Detect which cell encompasses the target text, then output its [X, Y] center coordinate. 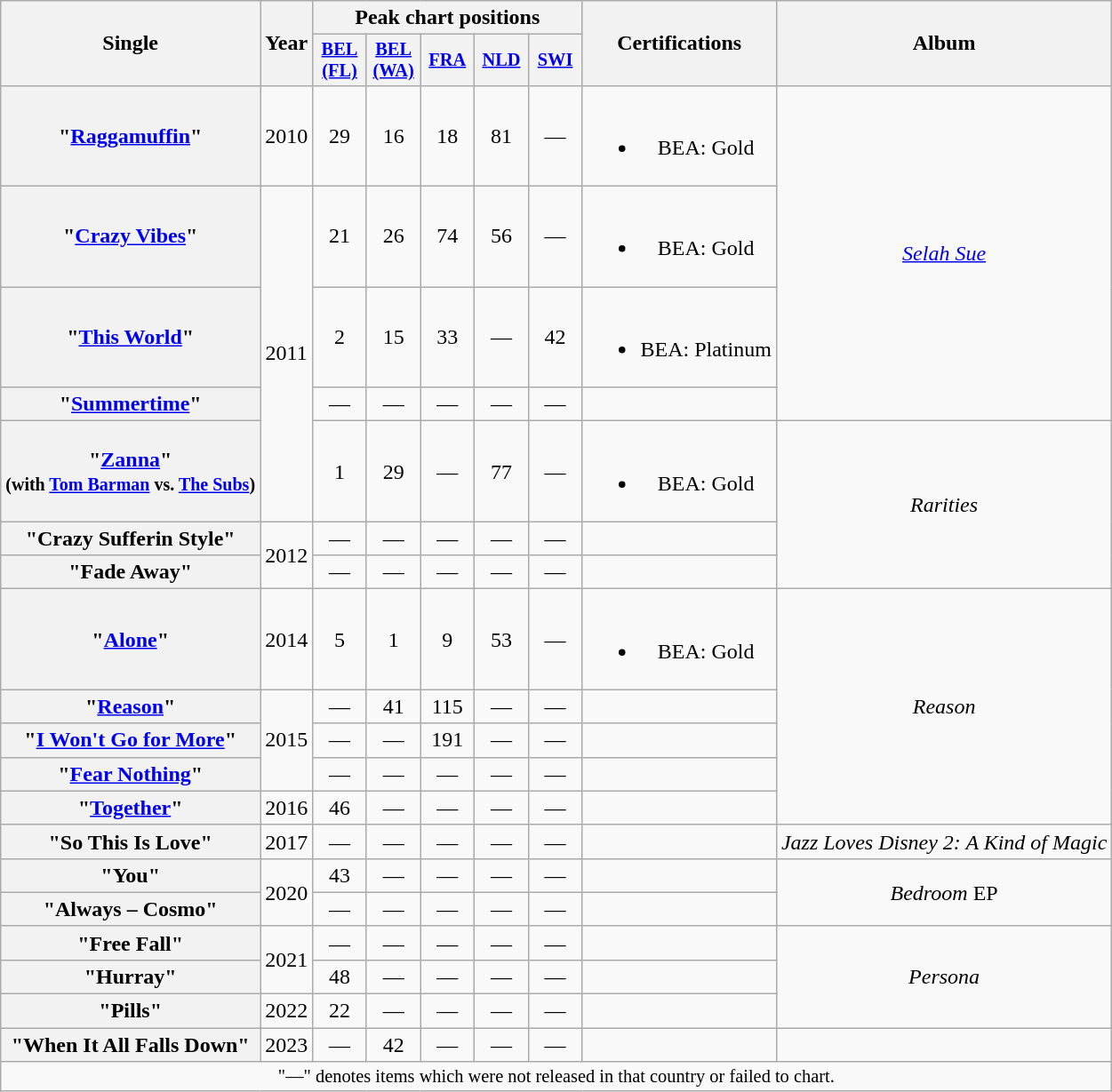
2021 [286, 960]
FRA [448, 60]
Persona [944, 976]
Album [944, 44]
26 [393, 236]
NLD [501, 60]
22 [340, 1011]
74 [448, 236]
2020 [286, 892]
2015 [286, 740]
Selah Sue [944, 252]
56 [501, 236]
"Hurray" [131, 976]
Reason [944, 707]
"Raggamuffin" [131, 135]
"Fade Away" [131, 572]
"Alone" [131, 640]
21 [340, 236]
"When It All Falls Down" [131, 1045]
Peak chart positions [448, 18]
"This World" [131, 338]
"So This Is Love" [131, 841]
"Reason" [131, 706]
"Always – Cosmo" [131, 909]
2014 [286, 640]
Certifications [679, 44]
BEA: Platinum [679, 338]
48 [340, 976]
BEL(WA) [393, 60]
BEL(FL) [340, 60]
"You" [131, 875]
9 [448, 640]
18 [448, 135]
15 [393, 338]
5 [340, 640]
191 [448, 740]
33 [448, 338]
"Crazy Vibes" [131, 236]
41 [393, 706]
2017 [286, 841]
2010 [286, 135]
2023 [286, 1045]
2016 [286, 808]
Year [286, 44]
2012 [286, 555]
53 [501, 640]
Single [131, 44]
Rarities [944, 505]
2022 [286, 1011]
SWI [555, 60]
"Together" [131, 808]
"Fear Nothing" [131, 774]
16 [393, 135]
"Crazy Sufferin Style" [131, 538]
43 [340, 875]
"Summertime" [131, 404]
Jazz Loves Disney 2: A Kind of Magic [944, 841]
"Pills" [131, 1011]
"I Won't Go for More" [131, 740]
"Zanna"(with Tom Barman vs. The Subs) [131, 471]
2 [340, 338]
81 [501, 135]
"—" denotes items which were not released in that country or failed to chart. [556, 1077]
115 [448, 706]
"Free Fall" [131, 943]
2011 [286, 354]
77 [501, 471]
46 [340, 808]
Bedroom EP [944, 892]
